Scan for the cell matching the given text and deliver its [x, y] coordinate at center. 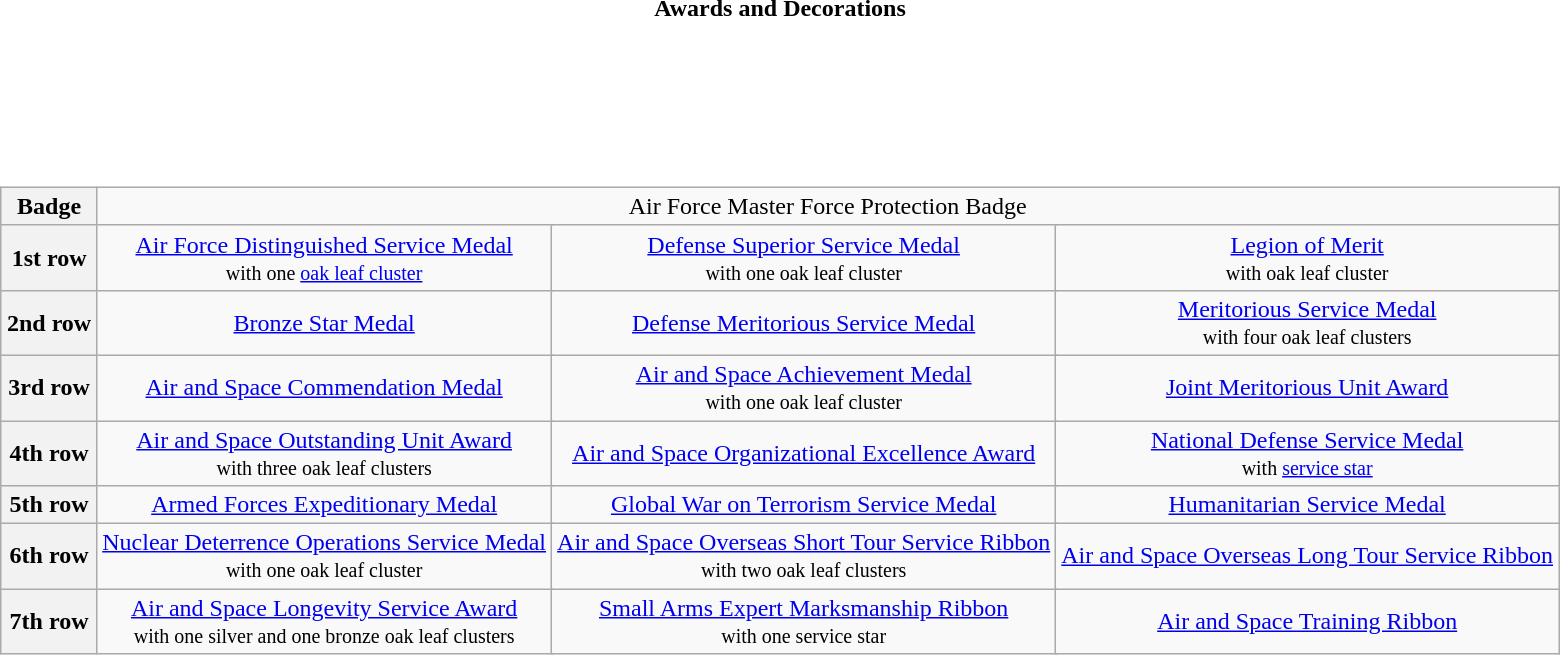
Humanitarian Service Medal [1308, 505]
5th row [48, 505]
7th row [48, 622]
Air Force Distinguished Service Medalwith one oak leaf cluster [324, 258]
Air and Space Achievement Medalwith one oak leaf cluster [804, 388]
Air and Space Training Ribbon [1308, 622]
Air Force Master Force Protection Badge [828, 206]
Air and Space Outstanding Unit Awardwith three oak leaf clusters [324, 452]
Air and Space Overseas Short Tour Service Ribbonwith two oak leaf clusters [804, 556]
6th row [48, 556]
Defense Meritorious Service Medal [804, 322]
2nd row [48, 322]
Air and Space Commendation Medal [324, 388]
4th row [48, 452]
Small Arms Expert Marksmanship Ribbonwith one service star [804, 622]
1st row [48, 258]
Armed Forces Expeditionary Medal [324, 505]
Joint Meritorious Unit Award [1308, 388]
Legion of Meritwith oak leaf cluster [1308, 258]
Defense Superior Service Medalwith one oak leaf cluster [804, 258]
Meritorious Service Medalwith four oak leaf clusters [1308, 322]
Air and Space Organizational Excellence Award [804, 452]
Bronze Star Medal [324, 322]
Global War on Terrorism Service Medal [804, 505]
National Defense Service Medalwith service star [1308, 452]
Air and Space Overseas Long Tour Service Ribbon [1308, 556]
Air and Space Longevity Service Awardwith one silver and one bronze oak leaf clusters [324, 622]
Nuclear Deterrence Operations Service Medalwith one oak leaf cluster [324, 556]
Badge [48, 206]
3rd row [48, 388]
